Detect which cell encompasses the target text, then output its [x, y] center coordinate. 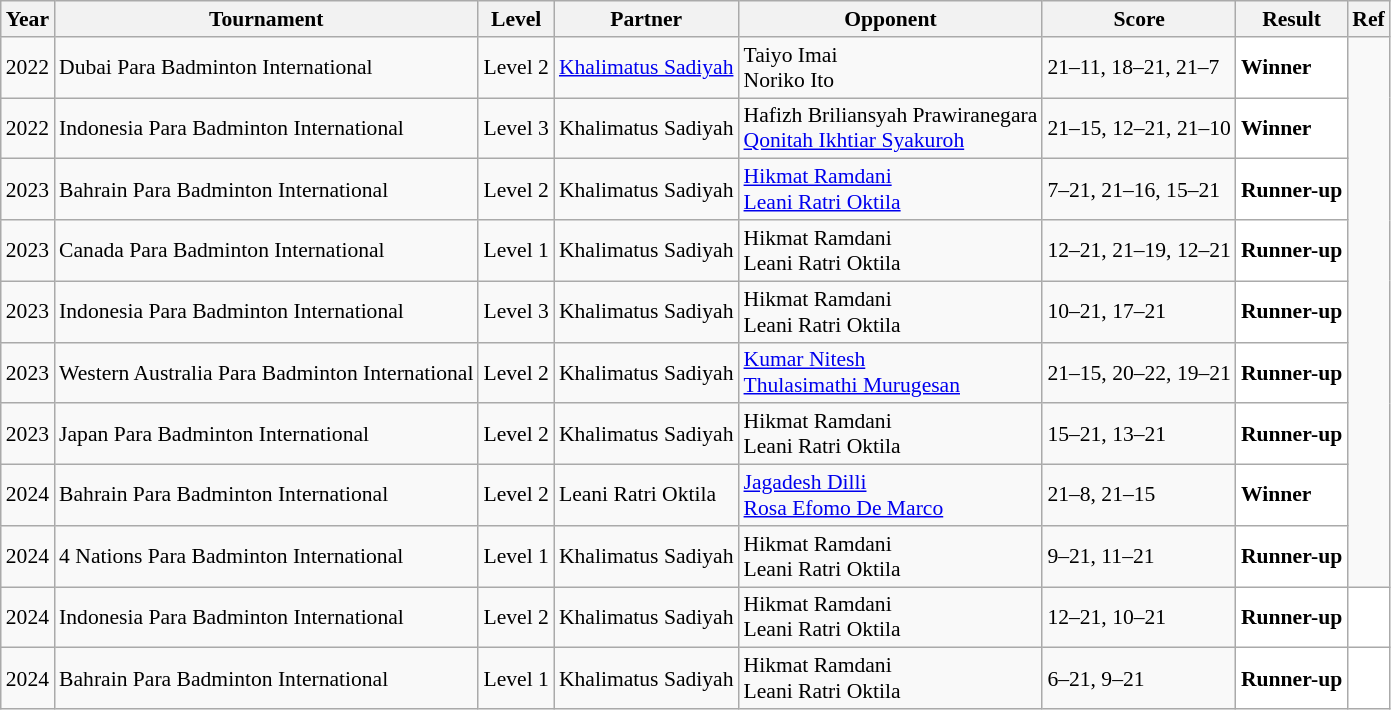
9–21, 11–21 [1139, 556]
Leani Ratri Oktila [646, 496]
21–8, 21–15 [1139, 496]
Jagadesh Dilli Rosa Efomo De Marco [891, 496]
Taiyo Imai Noriko Ito [891, 68]
4 Nations Para Badminton International [266, 556]
12–21, 10–21 [1139, 618]
Hafizh Briliansyah Prawiranegara Qonitah Ikhtiar Syakuroh [891, 128]
Dubai Para Badminton International [266, 68]
15–21, 13–21 [1139, 434]
Western Australia Para Badminton International [266, 372]
Opponent [891, 19]
Japan Para Badminton International [266, 434]
Score [1139, 19]
Level [516, 19]
12–21, 21–19, 12–21 [1139, 250]
Partner [646, 19]
Tournament [266, 19]
Ref [1368, 19]
Result [1292, 19]
Year [28, 19]
21–11, 18–21, 21–7 [1139, 68]
21–15, 20–22, 19–21 [1139, 372]
7–21, 21–16, 15–21 [1139, 190]
6–21, 9–21 [1139, 678]
10–21, 17–21 [1139, 312]
Canada Para Badminton International [266, 250]
21–15, 12–21, 21–10 [1139, 128]
Kumar Nitesh Thulasimathi Murugesan [891, 372]
